Search for the cell housing the specified text and yield its [x, y] center coordinate. 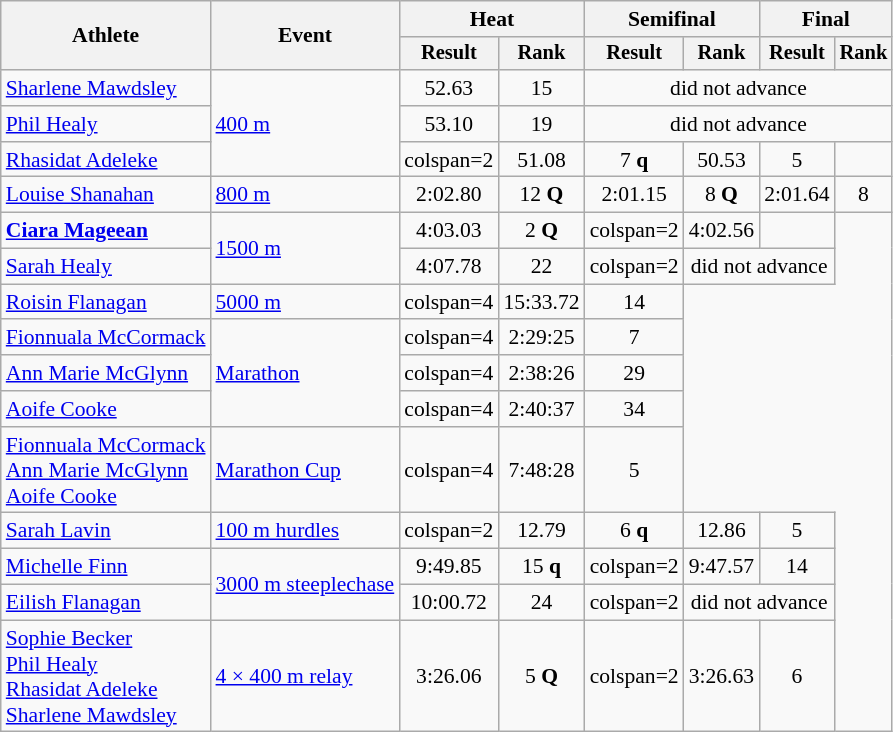
Rhasidat Adeleke [106, 160]
2:02.80 [448, 195]
15 q [541, 567]
Marathon Cup [306, 470]
3:26.06 [448, 676]
3:26.63 [722, 676]
2:40:37 [541, 409]
Sharlene Mawdsley [106, 88]
4:07.78 [448, 267]
5000 m [306, 302]
12.79 [541, 531]
Sophie Becker Phil Healy Rhasidat Adeleke Sharlene Mawdsley [106, 676]
6 q [634, 531]
52.63 [448, 88]
4:02.56 [722, 231]
19 [541, 124]
2:01.15 [634, 195]
Eilish Flanagan [106, 603]
400 m [306, 124]
7 q [634, 160]
6 [796, 676]
Aoife Cooke [106, 409]
2:38:26 [541, 373]
50.53 [722, 160]
Fionnuala McCormackAnn Marie McGlynnAoife Cooke [106, 470]
7:48:28 [541, 470]
7 [634, 338]
Final [826, 19]
8 [864, 195]
Athlete [106, 36]
51.08 [541, 160]
Sarah Lavin [106, 531]
Heat [492, 19]
2:29:25 [541, 338]
22 [541, 267]
Ciara Mageean [106, 231]
24 [541, 603]
3000 m steeplechase [306, 584]
Semifinal [672, 19]
12 Q [541, 195]
Marathon [306, 374]
2 Q [541, 231]
9:49.85 [448, 567]
15:33.72 [541, 302]
10:00.72 [448, 603]
800 m [306, 195]
Event [306, 36]
5 Q [541, 676]
Phil Healy [106, 124]
4 × 400 m relay [306, 676]
Michelle Finn [106, 567]
12.86 [722, 531]
4:03.03 [448, 231]
2:01.64 [796, 195]
Louise Shanahan [106, 195]
Ann Marie McGlynn [106, 373]
Sarah Healy [106, 267]
34 [634, 409]
1500 m [306, 248]
Fionnuala McCormack [106, 338]
9:47.57 [722, 567]
15 [541, 88]
8 Q [722, 195]
Roisin Flanagan [106, 302]
29 [634, 373]
53.10 [448, 124]
100 m hurdles [306, 531]
